Detect which cell encompasses the target text, then output its (x, y) center coordinate. 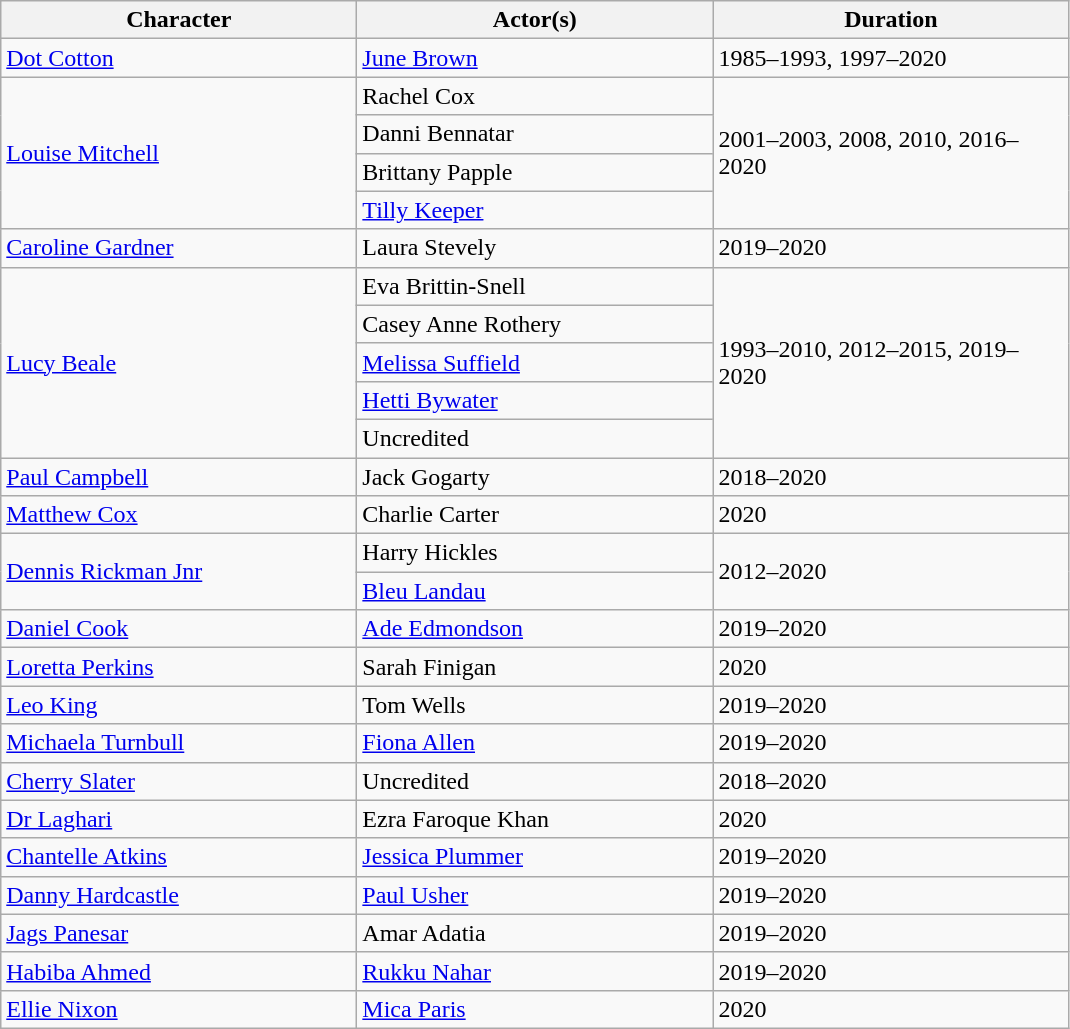
Sarah Finigan (535, 667)
Chantelle Atkins (179, 857)
Charlie Carter (535, 515)
Hetti Bywater (535, 400)
Danny Hardcastle (179, 895)
Melissa Suffield (535, 362)
June Brown (535, 58)
Jessica Plummer (535, 857)
Eva Brittin-Snell (535, 286)
1993–2010, 2012–2015, 2019–2020 (891, 362)
Paul Usher (535, 895)
Bleu Landau (535, 591)
Dr Laghari (179, 819)
Tilly Keeper (535, 210)
Ade Edmondson (535, 629)
Lucy Beale (179, 362)
Mica Paris (535, 1009)
Cherry Slater (179, 781)
Habiba Ahmed (179, 971)
Louise Mitchell (179, 153)
Casey Anne Rothery (535, 324)
Tom Wells (535, 705)
Jack Gogarty (535, 477)
Ellie Nixon (179, 1009)
1985–1993, 1997–2020 (891, 58)
Character (179, 20)
Danni Bennatar (535, 134)
Loretta Perkins (179, 667)
Rukku Nahar (535, 971)
Amar Adatia (535, 933)
Daniel Cook (179, 629)
Leo King (179, 705)
Ezra Faroque Khan (535, 819)
Duration (891, 20)
Michaela Turnbull (179, 743)
Paul Campbell (179, 477)
2012–2020 (891, 572)
Matthew Cox (179, 515)
Dennis Rickman Jnr (179, 572)
Caroline Gardner (179, 248)
Dot Cotton (179, 58)
2001–2003, 2008, 2010, 2016–2020 (891, 153)
Brittany Papple (535, 172)
Harry Hickles (535, 553)
Jags Panesar (179, 933)
Fiona Allen (535, 743)
Rachel Cox (535, 96)
Laura Stevely (535, 248)
Actor(s) (535, 20)
